For the text-containing cell, return its midpoint in [x, y] coordinate format. 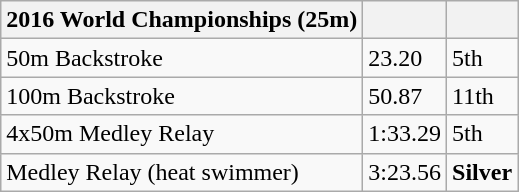
3:23.56 [405, 172]
50m Backstroke [182, 58]
Medley Relay (heat swimmer) [182, 172]
Silver [482, 172]
2016 World Championships (25m) [182, 20]
1:33.29 [405, 134]
11th [482, 96]
4x50m Medley Relay [182, 134]
100m Backstroke [182, 96]
50.87 [405, 96]
23.20 [405, 58]
